Determine the (X, Y) coordinate at the center of the cell enclosing the given text.  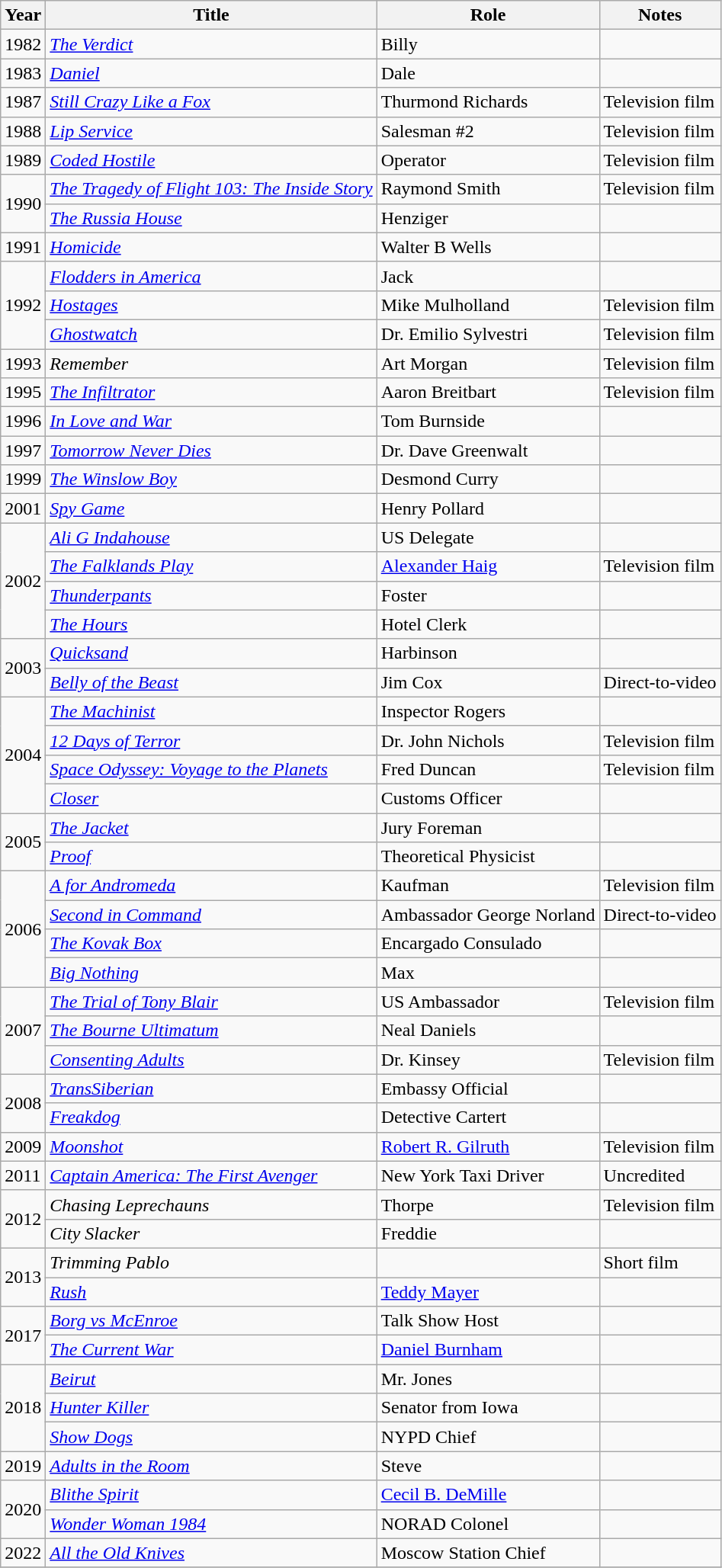
2003 (23, 668)
Second in Command (211, 915)
Desmond Curry (488, 479)
US Ambassador (488, 1002)
Cecil B. DeMille (488, 1495)
Still Crazy Like a Fox (211, 102)
2007 (23, 1031)
Hotel Clerk (488, 624)
Tomorrow Never Dies (211, 451)
City Slacker (211, 1233)
Daniel Burnham (488, 1350)
Alexander Haig (488, 566)
Blithe Spirit (211, 1495)
2019 (23, 1466)
1983 (23, 73)
Chasing Leprechauns (211, 1204)
1990 (23, 204)
1997 (23, 451)
Max (488, 973)
Henry Pollard (488, 508)
Harbinson (488, 653)
Borg vs McEnroe (211, 1321)
Space Odyssey: Voyage to the Planets (211, 769)
Short film (660, 1262)
Moonshot (211, 1146)
2006 (23, 929)
Inspector Rogers (488, 711)
Trimming Pablo (211, 1262)
NYPD Chief (488, 1437)
Aaron Breitbart (488, 393)
Art Morgan (488, 364)
Daniel (211, 73)
The Verdict (211, 44)
2002 (23, 581)
Senator from Iowa (488, 1408)
The Current War (211, 1350)
Theoretical Physicist (488, 857)
2012 (23, 1219)
1992 (23, 305)
In Love and War (211, 422)
Role (488, 15)
All the Old Knives (211, 1553)
US Delegate (488, 537)
The Hours (211, 624)
Dr. Dave Greenwalt (488, 451)
Tom Burnside (488, 422)
Raymond Smith (488, 189)
NORAD Colonel (488, 1524)
2004 (23, 755)
Customs Officer (488, 798)
2001 (23, 508)
12 Days of Terror (211, 740)
1988 (23, 131)
Show Dogs (211, 1437)
Kaufman (488, 886)
Title (211, 15)
The Tragedy of Flight 103: The Inside Story (211, 189)
Fred Duncan (488, 769)
Coded Hostile (211, 160)
Embassy Official (488, 1089)
Ghostwatch (211, 334)
Neal Daniels (488, 1031)
The Falklands Play (211, 566)
Flodders in America (211, 276)
Hunter Killer (211, 1408)
2022 (23, 1553)
1999 (23, 479)
Adults in the Room (211, 1466)
Hostages (211, 305)
2018 (23, 1408)
Belly of the Beast (211, 682)
TransSiberian (211, 1089)
1996 (23, 422)
Lip Service (211, 131)
The Kovak Box (211, 944)
Closer (211, 798)
Proof (211, 857)
Salesman #2 (488, 131)
Thunderpants (211, 595)
Talk Show Host (488, 1321)
Dr. Kinsey (488, 1060)
Spy Game (211, 508)
Ali G Indahouse (211, 537)
New York Taxi Driver (488, 1175)
1982 (23, 44)
Billy (488, 44)
Captain America: The First Avenger (211, 1175)
2009 (23, 1146)
1991 (23, 247)
1995 (23, 393)
Foster (488, 595)
Henziger (488, 218)
The Machinist (211, 711)
The Jacket (211, 827)
Freakdog (211, 1117)
Uncredited (660, 1175)
Notes (660, 15)
Jury Foreman (488, 827)
Walter B Wells (488, 247)
2017 (23, 1336)
1987 (23, 102)
Mr. Jones (488, 1379)
Encargado Consulado (488, 944)
The Trial of Tony Blair (211, 1002)
Detective Cartert (488, 1117)
Robert R. Gilruth (488, 1146)
1993 (23, 364)
Operator (488, 160)
Jack (488, 276)
Quicksand (211, 653)
2011 (23, 1175)
Homicide (211, 247)
Rush (211, 1292)
2008 (23, 1103)
A for Andromeda (211, 886)
Beirut (211, 1379)
The Bourne Ultimatum (211, 1031)
Mike Mulholland (488, 305)
The Russia House (211, 218)
2005 (23, 842)
Dale (488, 73)
Thurmond Richards (488, 102)
Consenting Adults (211, 1060)
Freddie (488, 1233)
Remember (211, 364)
Teddy Mayer (488, 1292)
The Infiltrator (211, 393)
Dr. Emilio Sylvestri (488, 334)
The Winslow Boy (211, 479)
Ambassador George Norland (488, 915)
Year (23, 15)
2013 (23, 1277)
1989 (23, 160)
Steve (488, 1466)
Wonder Woman 1984 (211, 1524)
Dr. John Nichols (488, 740)
2020 (23, 1509)
Big Nothing (211, 973)
Moscow Station Chief (488, 1553)
Thorpe (488, 1204)
Jim Cox (488, 682)
